Search for the cell housing the specified text and yield its [x, y] center coordinate. 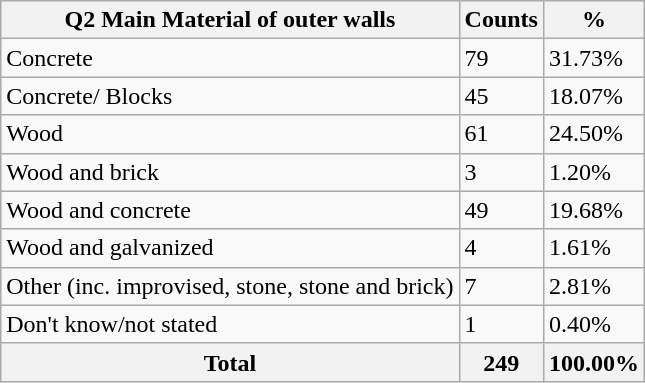
1.61% [594, 248]
31.73% [594, 58]
1.20% [594, 172]
Wood and brick [230, 172]
45 [501, 96]
Wood and galvanized [230, 248]
79 [501, 58]
49 [501, 210]
Other (inc. improvised, stone, stone and brick) [230, 286]
% [594, 20]
4 [501, 248]
Wood and concrete [230, 210]
19.68% [594, 210]
2.81% [594, 286]
61 [501, 134]
18.07% [594, 96]
Counts [501, 20]
249 [501, 362]
24.50% [594, 134]
Don't know/not stated [230, 324]
Q2 Main Material of outer walls [230, 20]
1 [501, 324]
3 [501, 172]
Wood [230, 134]
0.40% [594, 324]
Concrete [230, 58]
Total [230, 362]
100.00% [594, 362]
Concrete/ Blocks [230, 96]
7 [501, 286]
